Determine the [X, Y] coordinate at the center of the cell enclosing the given text.  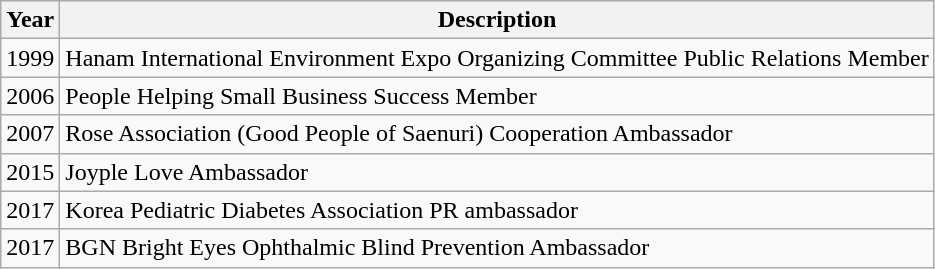
1999 [30, 58]
2015 [30, 172]
Joyple Love Ambassador [497, 172]
Description [497, 20]
People Helping Small Business Success Member [497, 96]
Korea Pediatric Diabetes Association PR ambassador [497, 210]
2007 [30, 134]
BGN Bright Eyes Ophthalmic Blind Prevention Ambassador [497, 248]
Hanam International Environment Expo Organizing Committee Public Relations Member [497, 58]
2006 [30, 96]
Year [30, 20]
Rose Association (Good People of Saenuri) Cooperation Ambassador [497, 134]
